Capture the cell that displays the provided text and extract its (x, y) central coordinate. 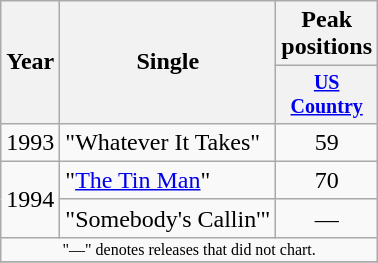
"—" denotes releases that did not chart. (190, 249)
Single (168, 62)
— (327, 218)
70 (327, 180)
1993 (30, 142)
1994 (30, 199)
Year (30, 62)
"Whatever It Takes" (168, 142)
Peak positions (327, 34)
59 (327, 142)
US Country (327, 94)
"Somebody's Callin'" (168, 218)
"The Tin Man" (168, 180)
